Return (X, Y) of the center of cell containing provided text 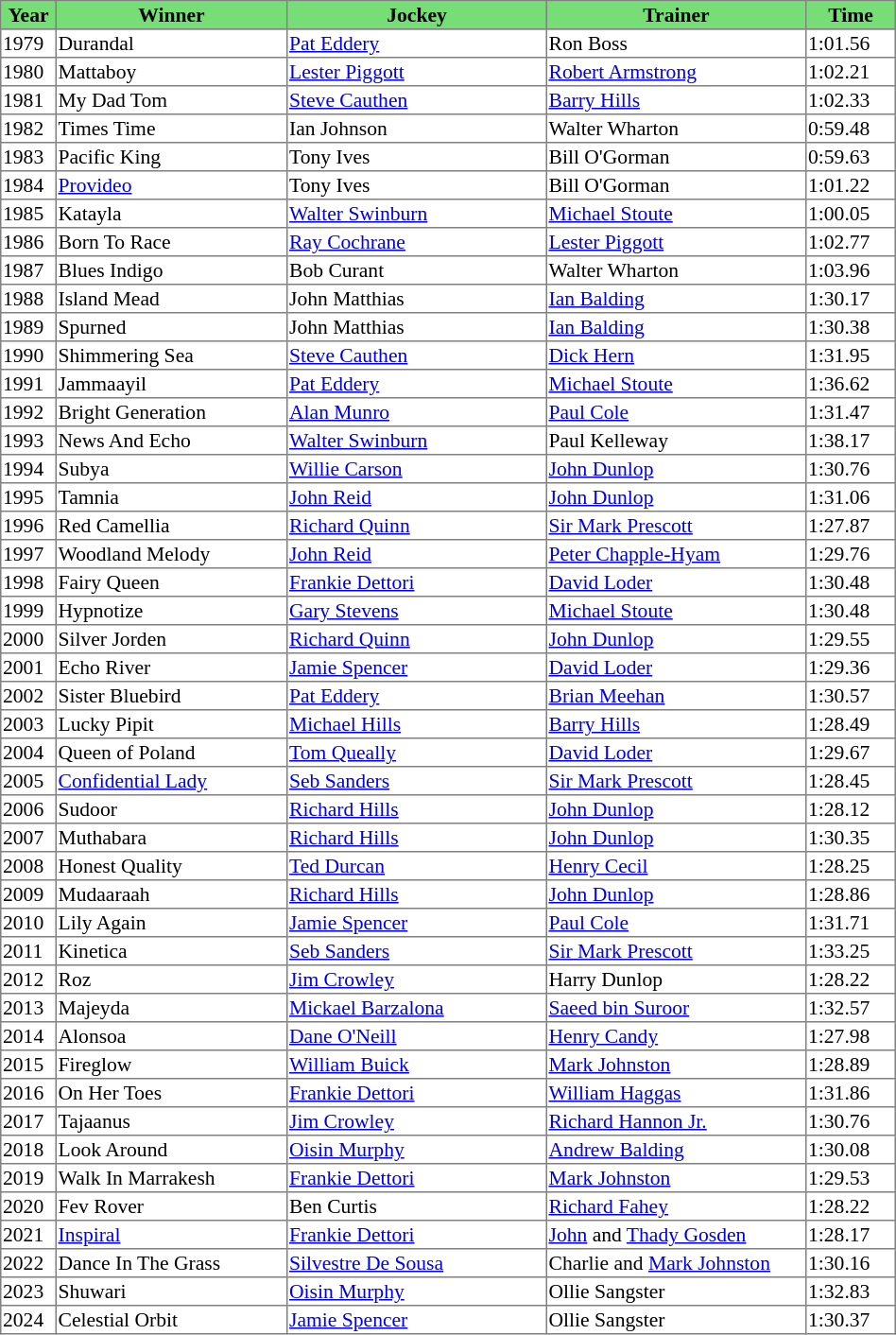
1:30.17 (851, 299)
1:30.35 (851, 838)
1:31.95 (851, 355)
Willie Carson (417, 469)
1:01.22 (851, 185)
Peter Chapple-Hyam (676, 554)
Henry Cecil (676, 866)
Fireglow (171, 1065)
Saeed bin Suroor (676, 1008)
1999 (28, 611)
Walk In Marrakesh (171, 1178)
Silvestre De Sousa (417, 1263)
Trainer (676, 15)
1:33.25 (851, 951)
2002 (28, 696)
1983 (28, 157)
My Dad Tom (171, 100)
2010 (28, 923)
1:28.25 (851, 866)
1997 (28, 554)
Mickael Barzalona (417, 1008)
Robert Armstrong (676, 72)
1:28.12 (851, 809)
Hypnotize (171, 611)
1981 (28, 100)
Ian Johnson (417, 129)
Ben Curtis (417, 1206)
2012 (28, 980)
Time (851, 15)
1:27.98 (851, 1036)
Pacific King (171, 157)
2005 (28, 781)
Sister Bluebird (171, 696)
Dick Hern (676, 355)
Charlie and Mark Johnston (676, 1263)
2016 (28, 1093)
1980 (28, 72)
1990 (28, 355)
2020 (28, 1206)
Shuwari (171, 1292)
Gary Stevens (417, 611)
Red Camellia (171, 526)
Tajaanus (171, 1121)
Ted Durcan (417, 866)
Andrew Balding (676, 1150)
Brian Meehan (676, 696)
Dane O'Neill (417, 1036)
Roz (171, 980)
Look Around (171, 1150)
1996 (28, 526)
Ray Cochrane (417, 242)
1985 (28, 214)
Woodland Melody (171, 554)
1:28.86 (851, 894)
Kinetica (171, 951)
1:32.57 (851, 1008)
Bright Generation (171, 412)
1984 (28, 185)
William Haggas (676, 1093)
2021 (28, 1235)
1986 (28, 242)
1:32.83 (851, 1292)
1982 (28, 129)
Harry Dunlop (676, 980)
1992 (28, 412)
2019 (28, 1178)
1979 (28, 43)
1:30.37 (851, 1320)
Winner (171, 15)
Queen of Poland (171, 753)
On Her Toes (171, 1093)
News And Echo (171, 441)
1:29.55 (851, 639)
Born To Race (171, 242)
Silver Jorden (171, 639)
Year (28, 15)
2023 (28, 1292)
Lily Again (171, 923)
1:27.87 (851, 526)
2015 (28, 1065)
Island Mead (171, 299)
Subya (171, 469)
2003 (28, 724)
1:31.06 (851, 497)
Honest Quality (171, 866)
0:59.63 (851, 157)
1987 (28, 270)
2011 (28, 951)
1:02.33 (851, 100)
Durandal (171, 43)
2008 (28, 866)
2004 (28, 753)
1:28.45 (851, 781)
Henry Candy (676, 1036)
Times Time (171, 129)
1:29.67 (851, 753)
2007 (28, 838)
2006 (28, 809)
1988 (28, 299)
Mattaboy (171, 72)
Jockey (417, 15)
1994 (28, 469)
1:30.16 (851, 1263)
1:36.62 (851, 384)
1:03.96 (851, 270)
Mudaaraah (171, 894)
Alonsoa (171, 1036)
Echo River (171, 667)
1:31.47 (851, 412)
2001 (28, 667)
1:02.21 (851, 72)
Spurned (171, 327)
1993 (28, 441)
John and Thady Gosden (676, 1235)
Lucky Pipit (171, 724)
Shimmering Sea (171, 355)
Katayla (171, 214)
Fairy Queen (171, 582)
Alan Munro (417, 412)
Michael Hills (417, 724)
1:30.38 (851, 327)
Blues Indigo (171, 270)
1:28.49 (851, 724)
2014 (28, 1036)
Provideo (171, 185)
1:28.89 (851, 1065)
William Buick (417, 1065)
Sudoor (171, 809)
Richard Hannon Jr. (676, 1121)
Tamnia (171, 497)
1:30.57 (851, 696)
1991 (28, 384)
1998 (28, 582)
Inspiral (171, 1235)
1:29.53 (851, 1178)
1989 (28, 327)
2013 (28, 1008)
Fev Rover (171, 1206)
1995 (28, 497)
2018 (28, 1150)
1:01.56 (851, 43)
Richard Fahey (676, 1206)
1:00.05 (851, 214)
2024 (28, 1320)
2009 (28, 894)
Celestial Orbit (171, 1320)
Tom Queally (417, 753)
Majeyda (171, 1008)
2000 (28, 639)
1:02.77 (851, 242)
1:29.76 (851, 554)
1:31.71 (851, 923)
Bob Curant (417, 270)
Ron Boss (676, 43)
1:38.17 (851, 441)
Jammaayil (171, 384)
2022 (28, 1263)
1:28.17 (851, 1235)
Dance In The Grass (171, 1263)
1:31.86 (851, 1093)
Paul Kelleway (676, 441)
0:59.48 (851, 129)
2017 (28, 1121)
1:30.08 (851, 1150)
Confidential Lady (171, 781)
Muthabara (171, 838)
1:29.36 (851, 667)
